Search for the cell housing the specified text and yield its (x, y) center coordinate. 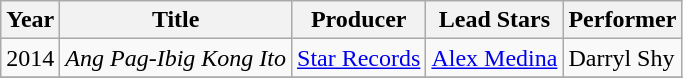
Year (30, 20)
Darryl Shy (622, 58)
Alex Medina (494, 58)
Lead Stars (494, 20)
Producer (359, 20)
Ang Pag-Ibig Kong Ito (176, 58)
2014 (30, 58)
Performer (622, 20)
Title (176, 20)
Star Records (359, 58)
